Extract the [x, y] coordinate from the center of the cell holding the provided text.  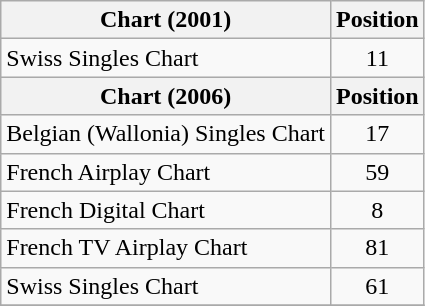
French Digital Chart [166, 210]
81 [377, 248]
59 [377, 172]
8 [377, 210]
61 [377, 286]
17 [377, 134]
Belgian (Wallonia) Singles Chart [166, 134]
French TV Airplay Chart [166, 248]
11 [377, 58]
French Airplay Chart [166, 172]
Chart (2001) [166, 20]
Chart (2006) [166, 96]
